For the text-containing cell, return its midpoint in (X, Y) coordinate format. 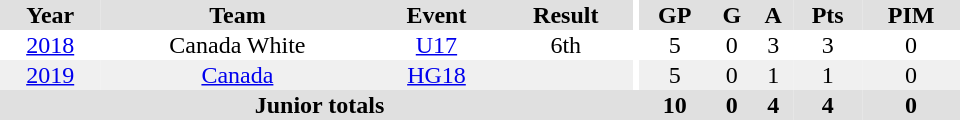
2019 (50, 75)
Event (436, 15)
Junior totals (320, 105)
Pts (828, 15)
PIM (911, 15)
10 (675, 105)
6th (566, 45)
HG18 (436, 75)
A (773, 15)
2018 (50, 45)
Canada White (237, 45)
Team (237, 15)
Result (566, 15)
GP (675, 15)
Year (50, 15)
U17 (436, 45)
Canada (237, 75)
G (732, 15)
